Determine the (X, Y) coordinate at the center of the cell enclosing the given text.  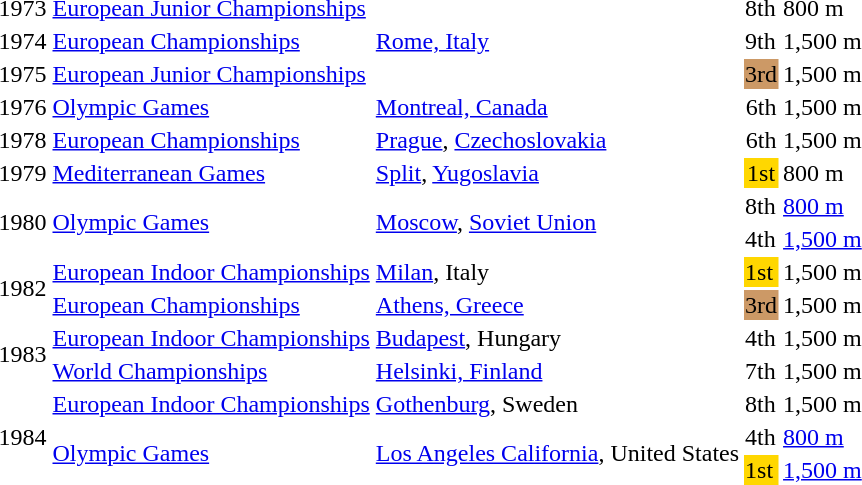
Budapest, Hungary (557, 338)
European Junior Championships (211, 74)
Moscow, Soviet Union (557, 222)
Prague, Czechoslovakia (557, 140)
7th (762, 371)
Helsinki, Finland (557, 371)
Rome, Italy (557, 41)
Los Angeles California, United States (557, 454)
9th (762, 41)
Milan, Italy (557, 272)
Montreal, Canada (557, 107)
Gothenburg, Sweden (557, 404)
Mediterranean Games (211, 173)
World Championships (211, 371)
Split, Yugoslavia (557, 173)
Athens, Greece (557, 305)
